Provide the [X, Y] coordinate of the cell's center where the given text is located.  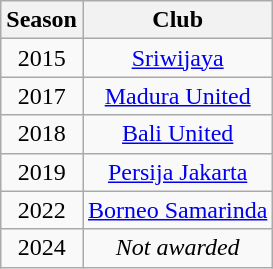
Bali United [177, 134]
Club [177, 20]
2024 [42, 248]
2018 [42, 134]
2019 [42, 172]
Madura United [177, 96]
2022 [42, 210]
Borneo Samarinda [177, 210]
Persija Jakarta [177, 172]
2017 [42, 96]
2015 [42, 58]
Not awarded [177, 248]
Sriwijaya [177, 58]
Season [42, 20]
